Extract the [X, Y] coordinate from the center of the cell holding the provided text.  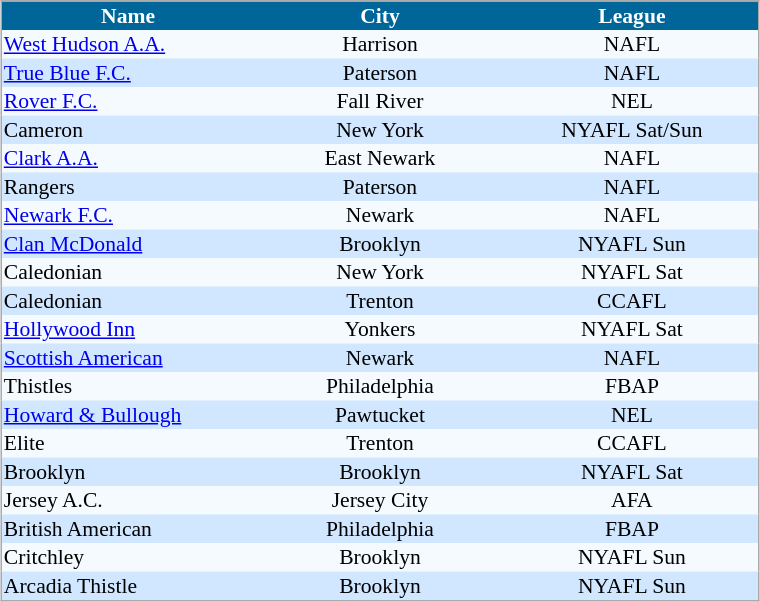
Jersey A.C. [128, 500]
True Blue F.C. [128, 72]
Clan McDonald [128, 244]
Harrison [380, 44]
Name [128, 16]
British American [128, 528]
Scottish American [128, 358]
Elite [128, 443]
City [380, 16]
Pawtucket [380, 414]
Yonkers [380, 329]
NYAFL Sat/Sun [632, 130]
Jersey City [380, 500]
Arcadia Thistle [128, 586]
Rover F.C. [128, 101]
East Newark [380, 158]
League [632, 16]
Clark A.A. [128, 158]
Thistles [128, 386]
Howard & Bullough [128, 414]
Hollywood Inn [128, 329]
Rangers [128, 186]
West Hudson A.A. [128, 44]
AFA [632, 500]
Fall River [380, 101]
Critchley [128, 557]
Newark F.C. [128, 215]
Cameron [128, 130]
